Find where the given text appears and provide that cell's center as [x, y] coordinate. 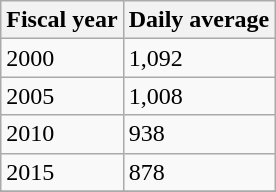
878 [199, 172]
2005 [62, 96]
2015 [62, 172]
Daily average [199, 20]
1,092 [199, 58]
938 [199, 134]
Fiscal year [62, 20]
2010 [62, 134]
1,008 [199, 96]
2000 [62, 58]
